Detect which cell encompasses the target text, then output its [X, Y] center coordinate. 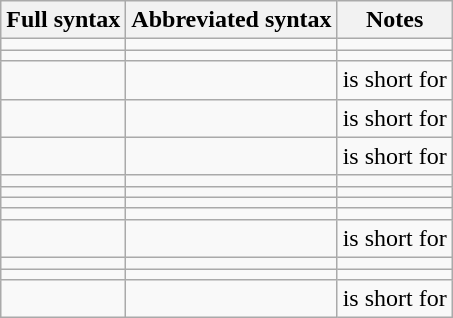
Full syntax [64, 20]
Abbreviated syntax [232, 20]
Notes [394, 20]
